Locate the cell with the specified text and output its [X, Y] center coordinate. 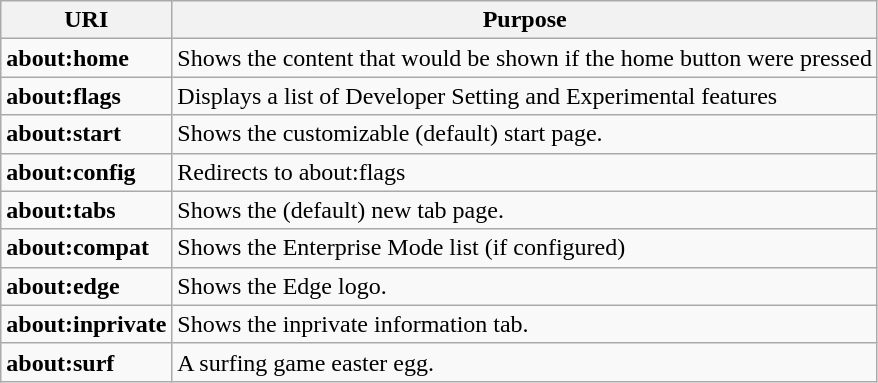
about:tabs [86, 210]
about:home [86, 58]
about:config [86, 172]
about:compat [86, 248]
Shows the (default) new tab page. [525, 210]
about:inprivate [86, 324]
Shows the Edge logo. [525, 286]
Shows the content that would be shown if the home button were pressed [525, 58]
about:flags [86, 96]
Shows the Enterprise Mode list (if configured) [525, 248]
Redirects to about:flags [525, 172]
Displays a list of Developer Setting and Experimental features [525, 96]
about:edge [86, 286]
Purpose [525, 20]
Shows the inprivate information tab. [525, 324]
about:surf [86, 362]
URI [86, 20]
A surfing game easter egg. [525, 362]
Shows the customizable (default) start page. [525, 134]
about:start [86, 134]
